Scan for the cell matching the given text and deliver its [x, y] coordinate at center. 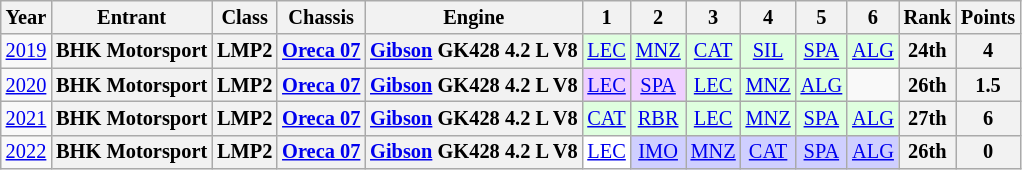
2022 [26, 152]
Year [26, 17]
2019 [26, 51]
Entrant [132, 17]
5 [822, 17]
1 [606, 17]
0 [988, 152]
1.5 [988, 85]
2 [658, 17]
Chassis [321, 17]
IMO [658, 152]
Points [988, 17]
SIL [768, 51]
2020 [26, 85]
RBR [658, 118]
Rank [928, 17]
3 [714, 17]
2021 [26, 118]
Class [244, 17]
24th [928, 51]
Engine [474, 17]
27th [928, 118]
